Find where the given text appears and provide that cell's center as (x, y) coordinate. 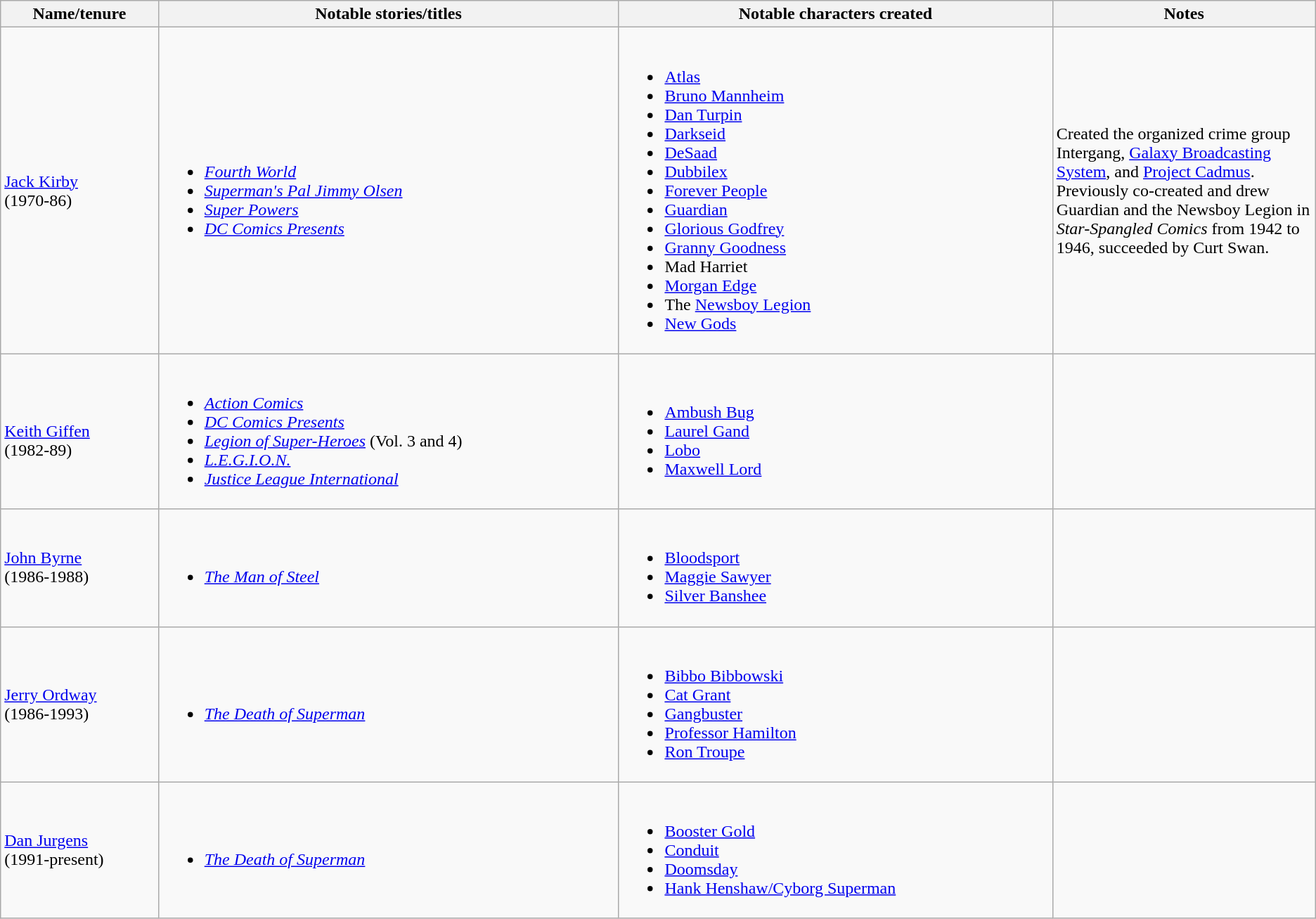
Action ComicsDC Comics PresentsLegion of Super-Heroes (Vol. 3 and 4)L.E.G.I.O.N.Justice League International (388, 432)
Keith Giffen(1982-89) (79, 432)
BloodsportMaggie SawyerSilver Banshee (835, 568)
Fourth WorldSuperman's Pal Jimmy OlsenSuper PowersDC Comics Presents (388, 191)
Dan Jurgens(1991-present) (79, 850)
Jack Kirby(1970-86) (79, 191)
Notable characters created (835, 14)
Booster GoldConduitDoomsdayHank Henshaw/Cyborg Superman (835, 850)
Name/tenure (79, 14)
Jerry Ordway(1986-1993) (79, 705)
John Byrne(1986-1988) (79, 568)
Notable stories/titles (388, 14)
The Man of Steel (388, 568)
Ambush BugLaurel GandLoboMaxwell Lord (835, 432)
Notes (1184, 14)
Bibbo BibbowskiCat GrantGangbusterProfessor HamiltonRon Troupe (835, 705)
